Locate the cell with the specified text and output its [X, Y] center coordinate. 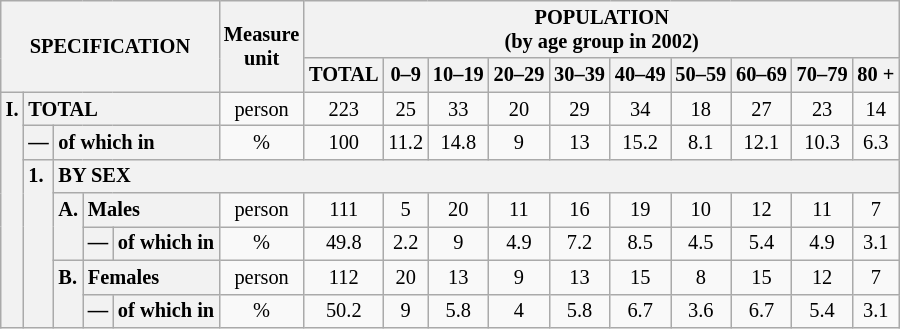
15.2 [640, 142]
4 [520, 311]
111 [344, 210]
49.8 [344, 243]
Measure unit [262, 46]
5 [406, 210]
BY SEX [477, 176]
50–59 [700, 75]
33 [458, 109]
27 [762, 109]
Males [151, 210]
12.1 [762, 142]
30–39 [580, 75]
34 [640, 109]
14.8 [458, 142]
18 [700, 109]
60–69 [762, 75]
7.2 [580, 243]
3.6 [700, 311]
14 [876, 109]
112 [344, 277]
25 [406, 109]
8.1 [700, 142]
10 [700, 210]
100 [344, 142]
10–19 [458, 75]
A. [68, 226]
23 [822, 109]
I. [12, 210]
223 [344, 109]
10.3 [822, 142]
SPECIFICATION [110, 46]
11.2 [406, 142]
80 + [876, 75]
4.5 [700, 243]
8.5 [640, 243]
0–9 [406, 75]
POPULATION (by age group in 2002) [602, 29]
20–29 [520, 75]
50.2 [344, 311]
29 [580, 109]
6.3 [876, 142]
16 [580, 210]
B. [68, 294]
Females [151, 277]
2.2 [406, 243]
70–79 [822, 75]
19 [640, 210]
40–49 [640, 75]
1. [38, 243]
8 [700, 277]
